Return [x, y] of the center of cell containing provided text 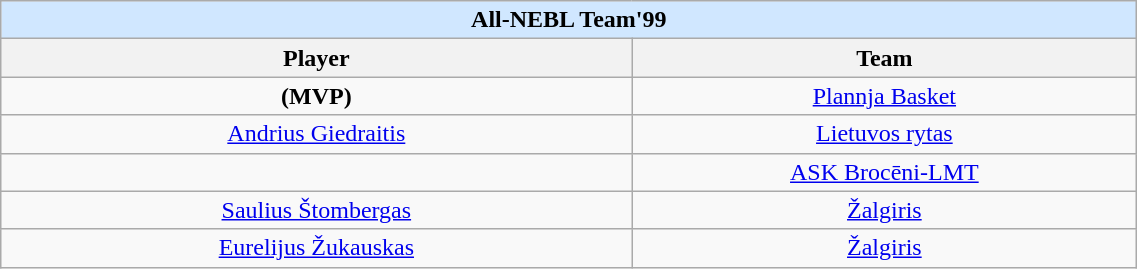
Andrius Giedraitis [316, 134]
(MVP) [316, 96]
ASK Brocēni-LMT [884, 172]
Player [316, 58]
Saulius Štombergas [316, 210]
Plannja Basket [884, 96]
Lietuvos rytas [884, 134]
All-NEBL Team'99 [569, 20]
Team [884, 58]
Eurelijus Žukauskas [316, 248]
